For the text-containing cell, return its midpoint in [x, y] coordinate format. 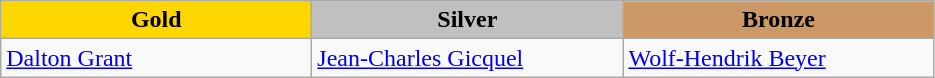
Gold [156, 20]
Wolf-Hendrik Beyer [778, 58]
Silver [468, 20]
Jean-Charles Gicquel [468, 58]
Bronze [778, 20]
Dalton Grant [156, 58]
